Provide the [X, Y] coordinate of the cell's center where the given text is located.  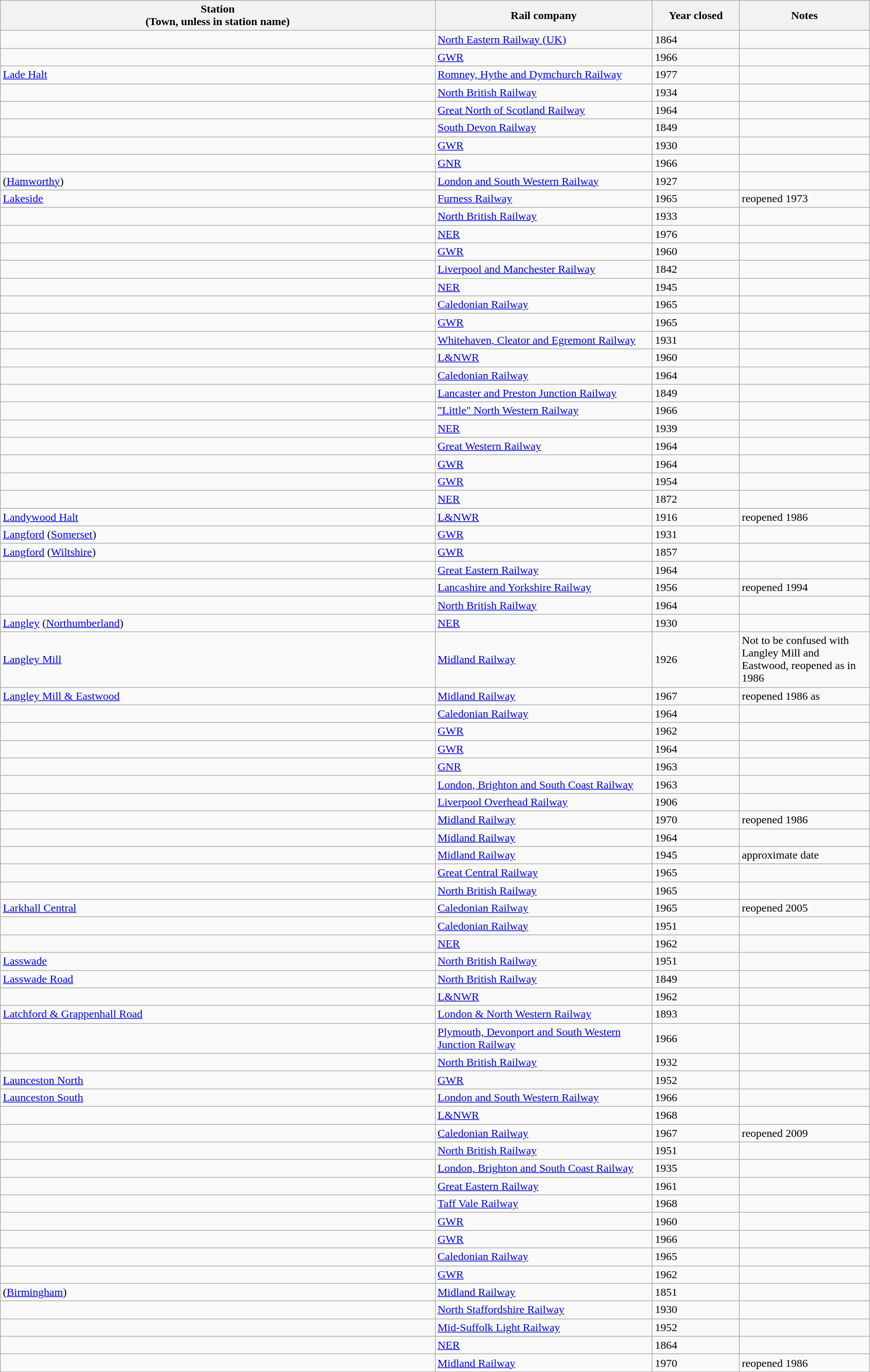
Station(Town, unless in station name) [217, 16]
1976 [696, 234]
1933 [696, 216]
Plymouth, Devonport and South Western Junction Railway [544, 1038]
1851 [696, 1292]
Great Western Railway [544, 446]
reopened 2009 [805, 1133]
reopened 1994 [805, 588]
1906 [696, 802]
Launceston South [217, 1097]
1961 [696, 1186]
Lasswade Road [217, 979]
Furness Railway [544, 198]
1893 [696, 1014]
Taff Vale Railway [544, 1204]
Lancashire and Yorkshire Railway [544, 588]
Langley (Northumberland) [217, 623]
1916 [696, 517]
1872 [696, 499]
Lakeside [217, 198]
1934 [696, 92]
"Little" North Western Railway [544, 411]
Landywood Halt [217, 517]
North Eastern Railway (UK) [544, 39]
1935 [696, 1168]
1977 [696, 75]
reopened 1973 [805, 198]
Not to be confused with Langley Mill and Eastwood, reopened as in 1986 [805, 660]
Langford (Wiltshire) [217, 552]
Great Central Railway [544, 873]
Romney, Hythe and Dymchurch Railway [544, 75]
Lasswade [217, 961]
(Hamworthy) [217, 181]
Liverpool and Manchester Railway [544, 269]
1932 [696, 1062]
London & North Western Railway [544, 1014]
Langford (Somerset) [217, 535]
reopened 2005 [805, 908]
1927 [696, 181]
Liverpool Overhead Railway [544, 802]
1926 [696, 660]
South Devon Railway [544, 128]
Year closed [696, 16]
Latchford & Grappenhall Road [217, 1014]
Notes [805, 16]
(Birmingham) [217, 1292]
reopened 1986 as [805, 696]
Lancaster and Preston Junction Railway [544, 393]
Lade Halt [217, 75]
1857 [696, 552]
Whitehaven, Cleator and Egremont Railway [544, 340]
1956 [696, 588]
approximate date [805, 855]
Rail company [544, 16]
Langley Mill & Eastwood [217, 696]
Langley Mill [217, 660]
North Staffordshire Railway [544, 1310]
Larkhall Central [217, 908]
Launceston North [217, 1080]
1939 [696, 428]
Great North of Scotland Railway [544, 110]
1954 [696, 481]
Mid-Suffolk Light Railway [544, 1327]
1842 [696, 269]
